Determine the [X, Y] coordinate at the center of the cell enclosing the given text.  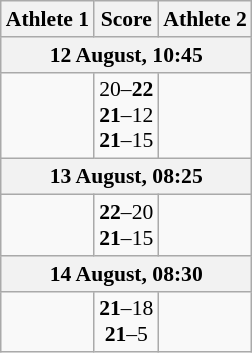
Athlete 1 [48, 19]
21–1821–5 [126, 322]
Score [126, 19]
Athlete 2 [204, 19]
12 August, 10:45 [126, 55]
20–2221–1221–15 [126, 116]
13 August, 08:25 [126, 177]
14 August, 08:30 [126, 274]
22–2021–15 [126, 226]
